Pinpoint the cell where the given text exists, returning its [X, Y] midpoint coordinate. 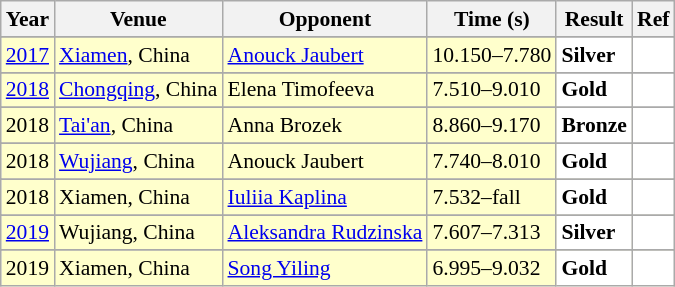
6.995–9.032 [492, 269]
Song Yiling [324, 269]
Venue [138, 19]
Ref [653, 19]
Anna Brozek [324, 126]
Aleksandra Rudzinska [324, 233]
7.607–7.313 [492, 233]
Result [594, 19]
Opponent [324, 19]
Year [28, 19]
Elena Timofeeva [324, 90]
7.532–fall [492, 197]
8.860–9.170 [492, 126]
Iuliia Kaplina [324, 197]
Bronze [594, 126]
Time (s) [492, 19]
2017 [28, 55]
7.740–8.010 [492, 162]
Tai'an, China [138, 126]
10.150–7.780 [492, 55]
7.510–9.010 [492, 90]
Chongqing, China [138, 90]
